Find where the given text appears and provide that cell's center as [x, y] coordinate. 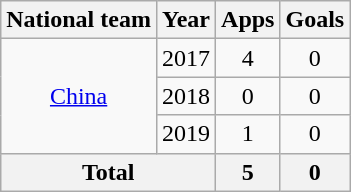
Goals [315, 20]
2019 [186, 134]
China [79, 96]
Total [108, 172]
4 [248, 58]
2017 [186, 58]
Apps [248, 20]
National team [79, 20]
5 [248, 172]
Year [186, 20]
1 [248, 134]
2018 [186, 96]
